Extract the [X, Y] coordinate from the center of the cell holding the provided text.  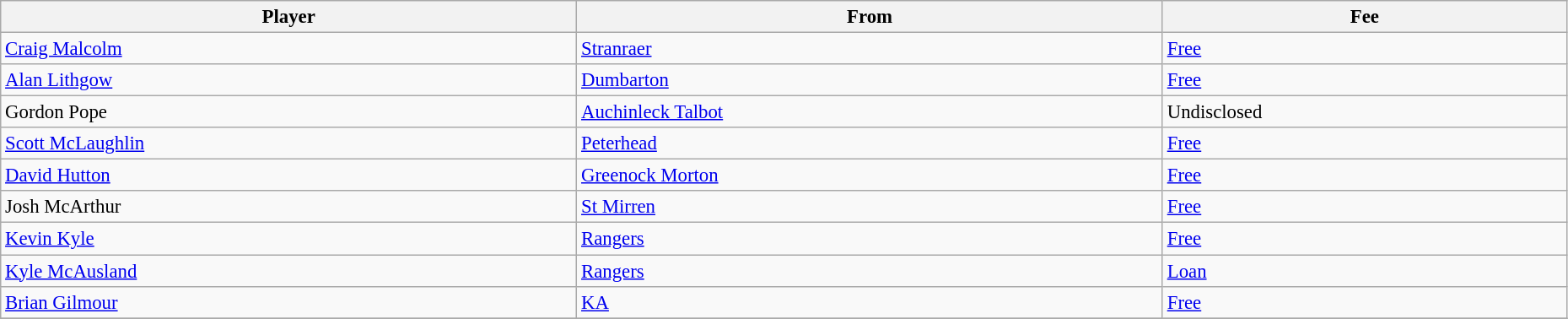
Auchinleck Talbot [870, 112]
Josh McArthur [288, 207]
Alan Lithgow [288, 80]
KA [870, 302]
Greenock Morton [870, 176]
St Mirren [870, 207]
Craig Malcolm [288, 49]
David Hutton [288, 176]
Kyle McAusland [288, 271]
Kevin Kyle [288, 239]
From [870, 17]
Loan [1365, 271]
Brian Gilmour [288, 302]
Dumbarton [870, 80]
Undisclosed [1365, 112]
Peterhead [870, 143]
Stranraer [870, 49]
Player [288, 17]
Scott McLaughlin [288, 143]
Fee [1365, 17]
Gordon Pope [288, 112]
